Identify which cell holds the provided text, then report its [x, y] central coordinate. 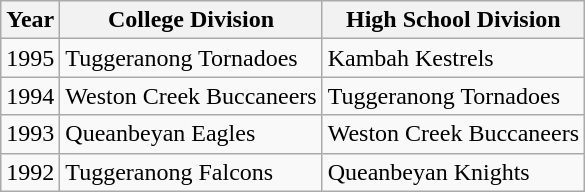
Year [30, 20]
College Division [191, 20]
Tuggeranong Falcons [191, 172]
Queanbeyan Eagles [191, 134]
1992 [30, 172]
High School Division [453, 20]
1994 [30, 96]
1995 [30, 58]
Kambah Kestrels [453, 58]
1993 [30, 134]
Queanbeyan Knights [453, 172]
